Determine the [X, Y] coordinate at the center of the cell enclosing the given text.  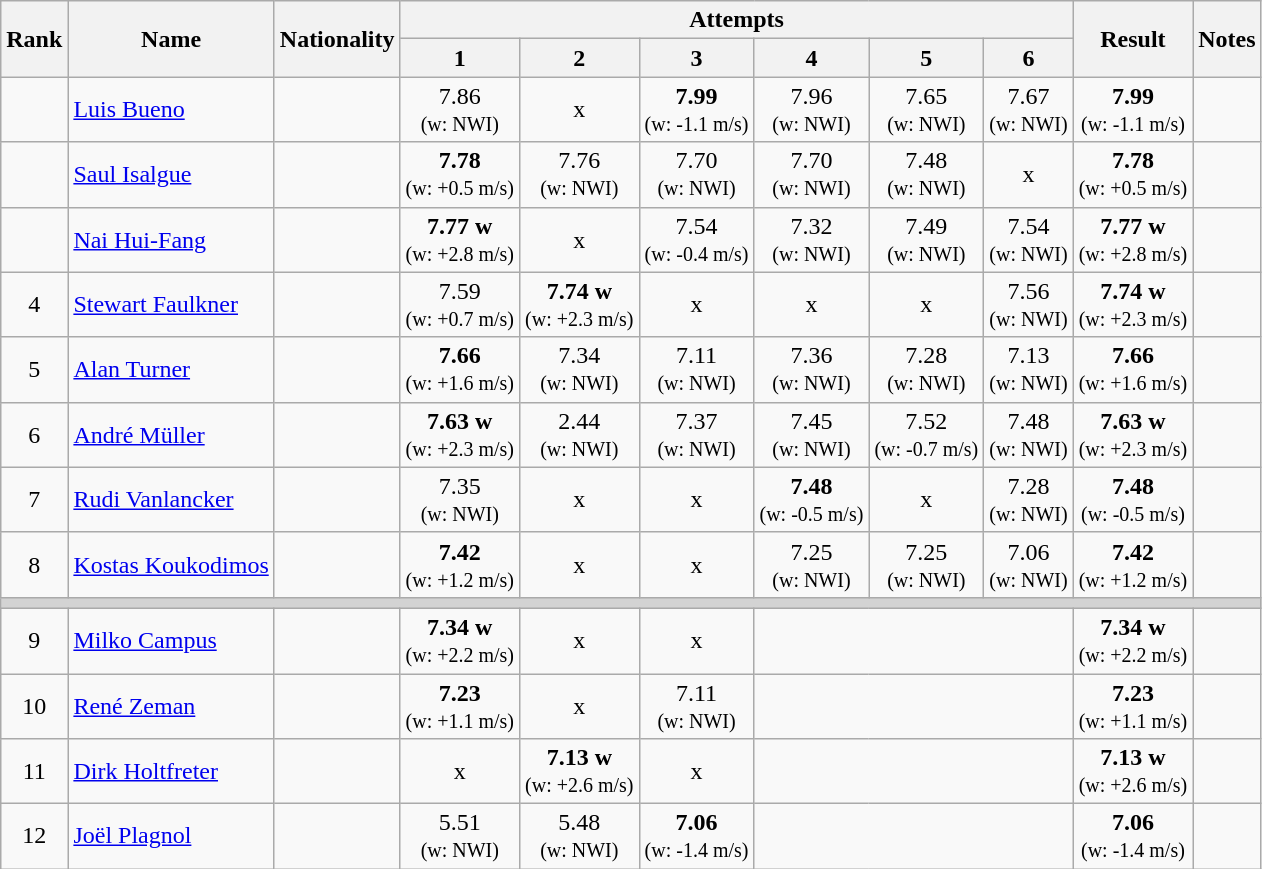
5.51(w: NWI) [460, 836]
7.13(w: NWI) [1028, 370]
2.44(w: NWI) [580, 434]
9 [34, 640]
Saul Isalgue [171, 174]
7.99 (w: -1.1 m/s) [1133, 110]
7.37(w: NWI) [696, 434]
7.23 (w: +1.1 m/s) [1133, 706]
7.56(w: NWI) [1028, 304]
7.42 (w: +1.2 m/s) [1133, 564]
7.76(w: NWI) [580, 174]
7.66 (w: +1.6 m/s) [1133, 370]
Rank [34, 39]
7.42(w: +1.2 m/s) [460, 564]
3 [696, 58]
Luis Bueno [171, 110]
7.66(w: +1.6 m/s) [460, 370]
Name [171, 39]
René Zeman [171, 706]
2 [580, 58]
7.49(w: NWI) [926, 240]
Dirk Holtfreter [171, 772]
7.06 (w: -1.4 m/s) [1133, 836]
7.96(w: NWI) [812, 110]
7.65(w: NWI) [926, 110]
10 [34, 706]
7.99(w: -1.1 m/s) [696, 110]
7.54(w: -0.4 m/s) [696, 240]
7.78(w: +0.5 m/s) [460, 174]
7.36(w: NWI) [812, 370]
André Müller [171, 434]
11 [34, 772]
Rudi Vanlancker [171, 500]
8 [34, 564]
Alan Turner [171, 370]
7.59(w: +0.7 m/s) [460, 304]
7 [34, 500]
Notes [1227, 39]
7.48(w: -0.5 m/s) [812, 500]
1 [460, 58]
Joël Plagnol [171, 836]
7.34(w: NWI) [580, 370]
7.32(w: NWI) [812, 240]
7.23(w: +1.1 m/s) [460, 706]
7.78 (w: +0.5 m/s) [1133, 174]
5.48(w: NWI) [580, 836]
7.48 (w: -0.5 m/s) [1133, 500]
7.86(w: NWI) [460, 110]
Milko Campus [171, 640]
Result [1133, 39]
Nai Hui-Fang [171, 240]
7.67(w: NWI) [1028, 110]
7.54(w: NWI) [1028, 240]
Kostas Koukodimos [171, 564]
7.52(w: -0.7 m/s) [926, 434]
7.06(w: NWI) [1028, 564]
Attempts [736, 20]
7.06(w: -1.4 m/s) [696, 836]
Nationality [337, 39]
7.35(w: NWI) [460, 500]
7.45(w: NWI) [812, 434]
12 [34, 836]
Stewart Faulkner [171, 304]
